Pinpoint the cell where the given text exists, returning its (X, Y) midpoint coordinate. 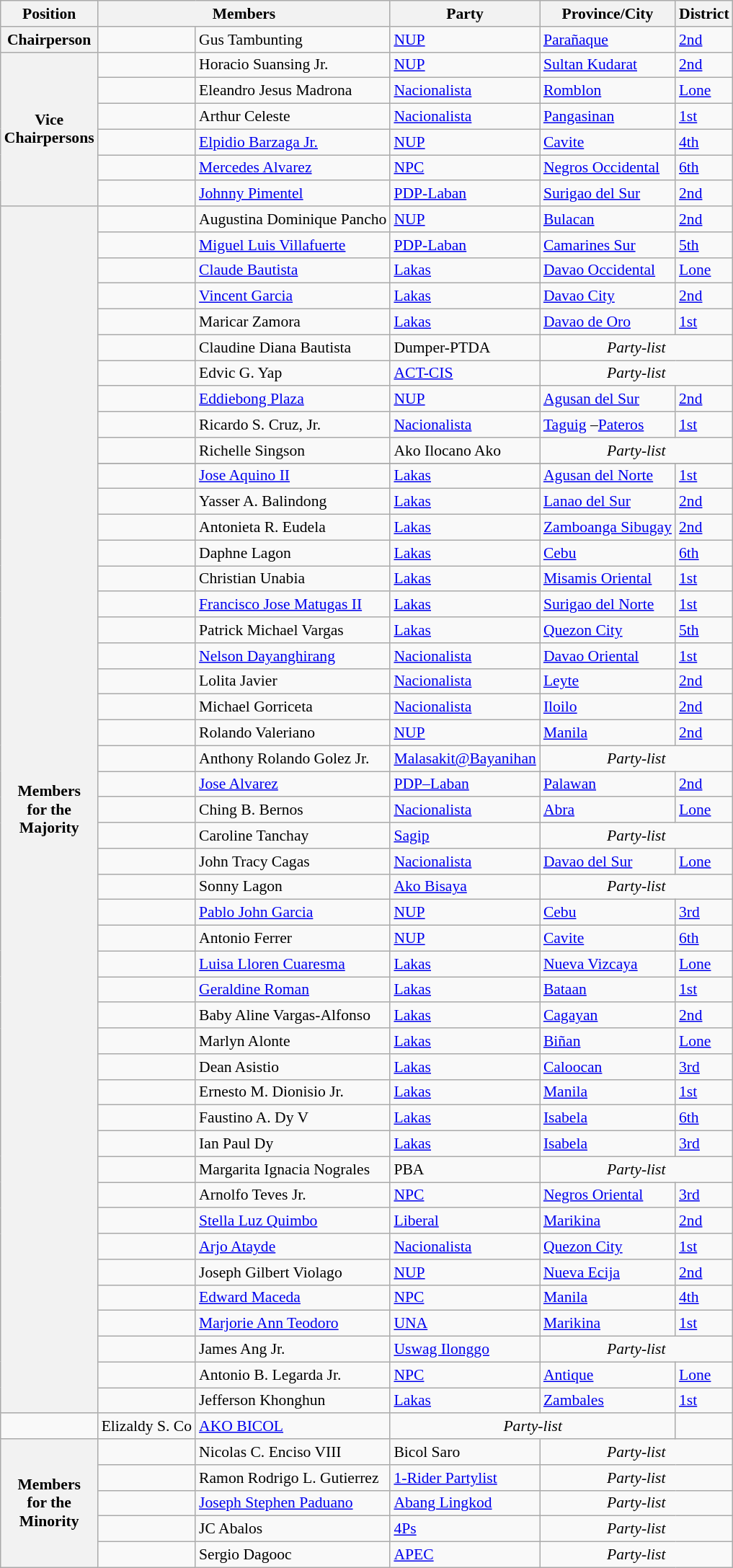
Claude Bautista (293, 270)
Davao City (608, 296)
Agusan del Sur (608, 399)
Davao del Sur (608, 861)
Membersfor theMinority (49, 1503)
Dumper-PTDA (464, 347)
PBA (464, 1169)
Daphne Lagon (293, 553)
Rolando Valeriano (293, 733)
Geraldine Roman (293, 990)
Uswag Ilonggo (464, 1350)
Claudine Diana Bautista (293, 347)
Bataan (608, 990)
Ian Paul Dy (293, 1144)
Cagayan (608, 1016)
Ako Ilocano Ako (464, 451)
Ernesto M. Dionisio Jr. (293, 1092)
JC Abalos (293, 1529)
Lolita Javier (293, 681)
4Ps (464, 1529)
Surigao del Sur (608, 194)
Faustino A. Dy V (293, 1118)
AKO BICOL (293, 1427)
Vincent Garcia (293, 296)
Ako Bisaya (464, 887)
Pablo John Garcia (293, 913)
Lanao del Sur (608, 502)
Margarita Ignacia Nograles (293, 1169)
UNA (464, 1324)
Iloilo (608, 707)
Negros Oriental (608, 1195)
ViceChairpersons (49, 129)
Joseph Gilbert Violago (293, 1272)
Eleandro Jesus Madrona (293, 91)
Agusan del Norte (608, 476)
Mercedes Alvarez (293, 168)
1-Rider Partylist (464, 1478)
Biñan (608, 1041)
Ching B. Bernos (293, 810)
Patrick Michael Vargas (293, 630)
Misamis Oriental (608, 579)
Caloocan (608, 1067)
ACT-CIS (464, 373)
Dean Asistio (293, 1067)
Malasakit@Bayanihan (464, 758)
Palawan (608, 784)
Johnny Pimentel (293, 194)
Davao Occidental (608, 270)
James Ang Jr. (293, 1350)
PDP–Laban (464, 784)
Members (244, 14)
Antonieta R. Eudela (293, 528)
Ramon Rodrigo L. Gutierrez (293, 1478)
Liberal (464, 1221)
Francisco Jose Matugas II (293, 605)
Davao Oriental (608, 656)
Arthur Celeste (293, 117)
Pangasinan (608, 117)
Edward Maceda (293, 1298)
Antonio Ferrer (293, 939)
Taguig –Pateros (608, 425)
Antonio B. Legarda Jr. (293, 1375)
Nueva Ecija (608, 1272)
Sultan Kudarat (608, 65)
Antique (608, 1375)
John Tracy Cagas (293, 861)
Caroline Tanchay (293, 836)
Augustina Dominique Pancho (293, 219)
Eddiebong Plaza (293, 399)
Sergio Dagooc (293, 1555)
Nueva Vizcaya (608, 964)
Nelson Dayanghirang (293, 656)
Anthony Rolando Golez Jr. (293, 758)
Sagip (464, 836)
Position (49, 14)
Davao de Oro (608, 322)
Negros Occidental (608, 168)
Leyte (608, 681)
Membersfor theMajority (49, 810)
Elizaldy S. Co (147, 1427)
Stella Luz Quimbo (293, 1221)
Elpidio Barzaga Jr. (293, 142)
Sonny Lagon (293, 887)
Maricar Zamora (293, 322)
Marjorie Ann Teodoro (293, 1324)
Christian Unabia (293, 579)
Gus Tambunting (293, 40)
Abang Lingkod (464, 1503)
Arjo Atayde (293, 1246)
District (704, 14)
Chairperson (49, 40)
Zamboanga Sibugay (608, 528)
Michael Gorriceta (293, 707)
Yasser A. Balindong (293, 502)
Ricardo S. Cruz, Jr. (293, 425)
Province/City (608, 14)
APEC (464, 1555)
Romblon (608, 91)
Bulacan (608, 219)
Camarines Sur (608, 245)
Richelle Singson (293, 451)
Miguel Luis Villafuerte (293, 245)
Marlyn Alonte (293, 1041)
Joseph Stephen Paduano (293, 1503)
Jefferson Khonghun (293, 1401)
Luisa Lloren Cuaresma (293, 964)
Surigao del Norte (608, 605)
Zambales (608, 1401)
Party (464, 14)
Arnolfo Teves Jr. (293, 1195)
Jose Alvarez (293, 784)
Jose Aquino II (293, 476)
Abra (608, 810)
Horacio Suansing Jr. (293, 65)
Edvic G. Yap (293, 373)
Nicolas C. Enciso VIII (293, 1452)
Bicol Saro (464, 1452)
Parañaque (608, 40)
Baby Aline Vargas-Alfonso (293, 1016)
